Extract the [x, y] coordinate from the center of the cell holding the provided text.  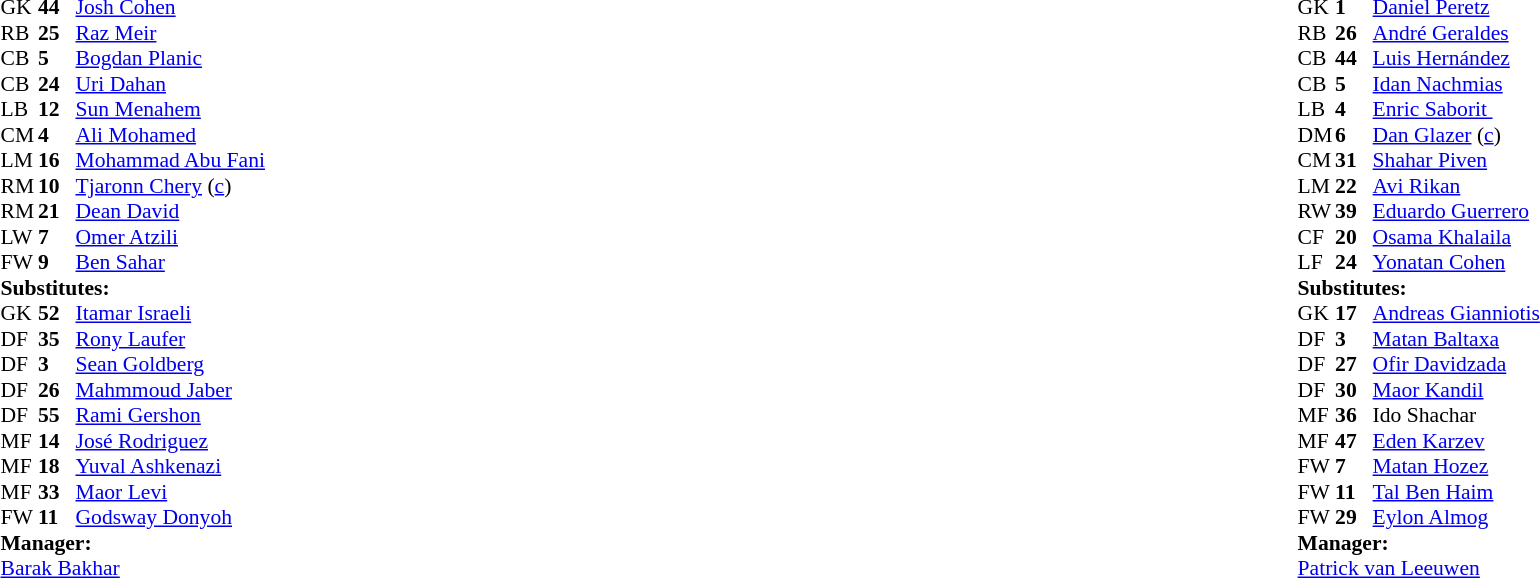
LW [19, 237]
Sun Menahem [170, 109]
22 [1354, 186]
6 [1354, 135]
31 [1354, 161]
14 [57, 441]
Matan Baltaxa [1456, 339]
Sean Goldberg [170, 365]
Ben Sahar [170, 263]
52 [57, 313]
55 [57, 415]
Yuval Ashkenazi [170, 467]
30 [1354, 390]
33 [57, 492]
Dan Glazer (c) [1456, 135]
Rony Laufer [170, 339]
18 [57, 467]
RW [1317, 211]
Eden Karzev [1456, 441]
Mohammad Abu Fani [170, 161]
39 [1354, 211]
Tal Ben Haim [1456, 492]
16 [57, 161]
Idan Nachmias [1456, 84]
Raz Meir [170, 33]
Eduardo Guerrero [1456, 211]
Shahar Piven [1456, 161]
Maor Kandil [1456, 390]
9 [57, 263]
Matan Hozez [1456, 467]
Dean David [170, 211]
Bogdan Planic [170, 59]
Rami Gershon [170, 415]
Godsway Donyoh [170, 517]
20 [1354, 237]
Eylon Almog [1456, 517]
Maor Levi [170, 492]
Avi Rikan [1456, 186]
21 [57, 211]
Luis Hernández [1456, 59]
Yonatan Cohen [1456, 263]
Tjaronn Chery (c) [170, 186]
17 [1354, 313]
Osama Khalaila [1456, 237]
29 [1354, 517]
35 [57, 339]
DM [1317, 135]
27 [1354, 365]
25 [57, 33]
Itamar Israeli [170, 313]
Uri Dahan [170, 84]
Mahmmoud Jaber [170, 390]
Enric Saborit [1456, 109]
47 [1354, 441]
Ofir Davidzada [1456, 365]
André Geraldes [1456, 33]
10 [57, 186]
CF [1317, 237]
36 [1354, 415]
LF [1317, 263]
12 [57, 109]
Ido Shachar [1456, 415]
Andreas Gianniotis [1456, 313]
José Rodriguez [170, 441]
Ali Mohamed [170, 135]
44 [1354, 59]
Omer Atzili [170, 237]
